Detect which cell encompasses the target text, then output its [x, y] center coordinate. 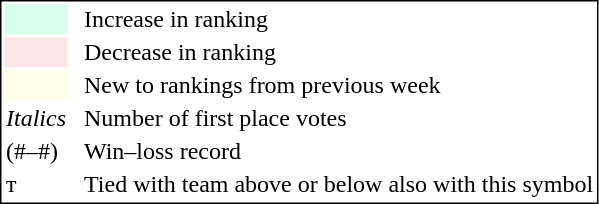
New to rankings from previous week [338, 85]
Italics [36, 119]
Number of first place votes [338, 119]
Increase in ranking [338, 19]
Tied with team above or below also with this symbol [338, 185]
Decrease in ranking [338, 53]
(#–#) [36, 151]
т [36, 185]
Win–loss record [338, 151]
